Return [x, y] of the center of cell containing provided text 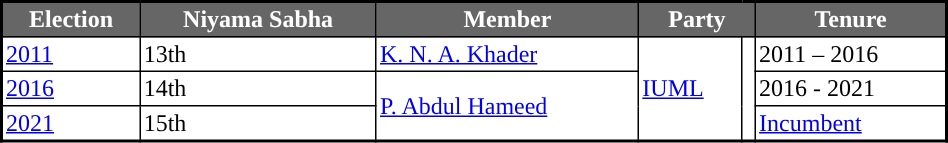
2016 [71, 88]
Party [698, 20]
Niyama Sabha [258, 20]
15th [258, 124]
P. Abdul Hameed [507, 106]
2011 – 2016 [850, 54]
Member [507, 20]
IUML [690, 89]
Incumbent [850, 124]
14th [258, 88]
2021 [71, 124]
Tenure [850, 20]
2011 [71, 54]
Election [71, 20]
K. N. A. Khader [507, 54]
13th [258, 54]
2016 - 2021 [850, 88]
